Capture the cell that displays the provided text and extract its [X, Y] central coordinate. 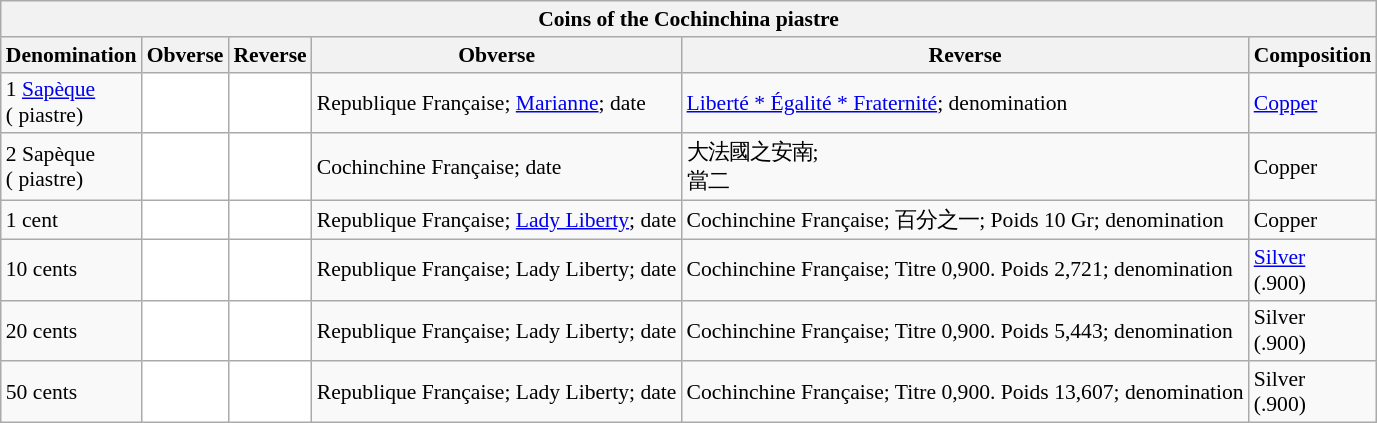
2 Sapèque( piastre) [72, 168]
10 cents [72, 270]
Coins of the Cochinchina piastre [689, 19]
Cochinchine Française; Titre 0,900. Poids 5,443; denomination [966, 330]
1 cent [72, 220]
1 Sapèque( piastre) [72, 102]
Composition [1313, 55]
Liberté * Égalité * Fraternité; denomination [966, 102]
Republique Française; Marianne; date [497, 102]
50 cents [72, 392]
Cochinchine Française; Titre 0,900. Poids 2,721; denomination [966, 270]
20 cents [72, 330]
大法國之安南;當二 [966, 168]
Cochinchine Française; Titre 0,900. Poids 13,607; denomination [966, 392]
Cochinchine Française; date [497, 168]
Denomination [72, 55]
Cochinchine Française; 百分之一; Poids 10 Gr; denomination [966, 220]
